Extract the (x, y) coordinate from the center of the cell holding the provided text.  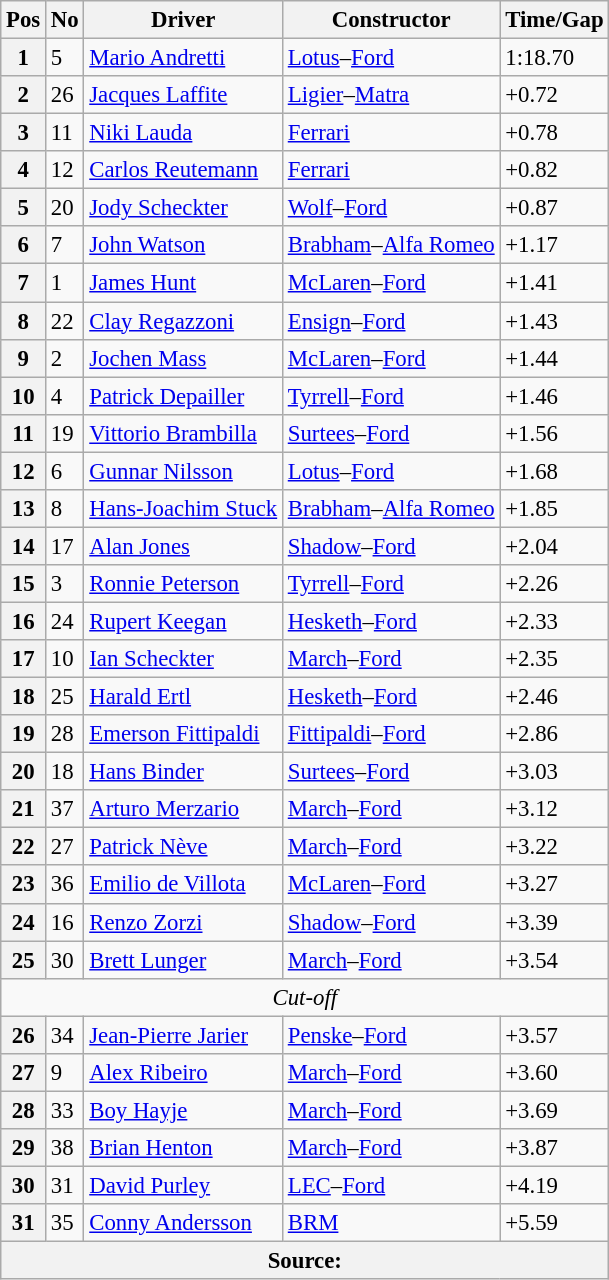
35 (65, 1223)
Jacques Laffite (184, 95)
John Watson (184, 245)
+1.43 (554, 321)
Brian Henton (184, 1148)
13 (24, 509)
+1.46 (554, 396)
+3.12 (554, 809)
Ensign–Ford (390, 321)
+2.04 (554, 546)
14 (24, 546)
Source: (305, 1261)
33 (65, 1110)
Ligier–Matra (390, 95)
Jochen Mass (184, 358)
Wolf–Ford (390, 208)
+0.87 (554, 208)
Ronnie Peterson (184, 584)
+3.87 (554, 1148)
+0.78 (554, 133)
36 (65, 885)
+3.60 (554, 1073)
Jean-Pierre Jarier (184, 1035)
Arturo Merzario (184, 809)
Pos (24, 20)
38 (65, 1148)
+1.44 (554, 358)
+3.27 (554, 885)
+1.56 (554, 433)
+3.39 (554, 922)
+2.35 (554, 659)
Harald Ertl (184, 697)
Jody Scheckter (184, 208)
+3.54 (554, 960)
+2.86 (554, 734)
Patrick Nève (184, 847)
Penske–Ford (390, 1035)
Mario Andretti (184, 58)
+3.22 (554, 847)
15 (24, 584)
23 (24, 885)
Constructor (390, 20)
Niki Lauda (184, 133)
Hans-Joachim Stuck (184, 509)
Conny Andersson (184, 1223)
+1.41 (554, 283)
+0.72 (554, 95)
34 (65, 1035)
Vittorio Brambilla (184, 433)
Time/Gap (554, 20)
David Purley (184, 1185)
Ian Scheckter (184, 659)
Alex Ribeiro (184, 1073)
Emerson Fittipaldi (184, 734)
+1.17 (554, 245)
Clay Regazzoni (184, 321)
Fittipaldi–Ford (390, 734)
+2.46 (554, 697)
Driver (184, 20)
+3.69 (554, 1110)
BRM (390, 1223)
Carlos Reutemann (184, 170)
James Hunt (184, 283)
+2.33 (554, 621)
Cut-off (305, 997)
Hans Binder (184, 772)
29 (24, 1148)
+0.82 (554, 170)
Emilio de Villota (184, 885)
Gunnar Nilsson (184, 471)
+4.19 (554, 1185)
Boy Hayje (184, 1110)
Rupert Keegan (184, 621)
Brett Lunger (184, 960)
+2.26 (554, 584)
LEC–Ford (390, 1185)
+1.68 (554, 471)
No (65, 20)
+3.03 (554, 772)
Renzo Zorzi (184, 922)
+5.59 (554, 1223)
1:18.70 (554, 58)
+1.85 (554, 509)
+3.57 (554, 1035)
Alan Jones (184, 546)
21 (24, 809)
37 (65, 809)
Patrick Depailler (184, 396)
